For the text-containing cell, return its midpoint in (x, y) coordinate format. 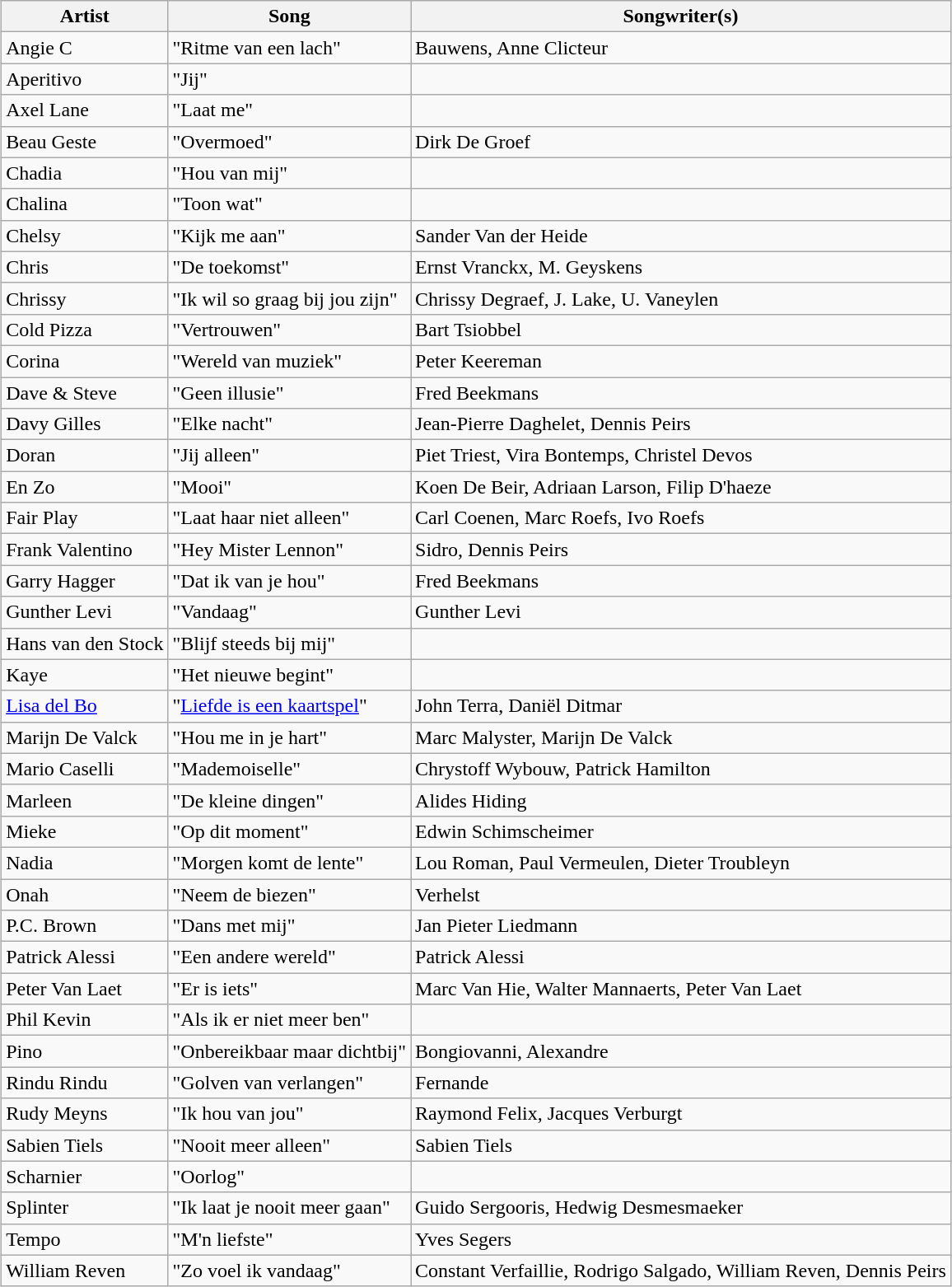
"Jij" (290, 79)
Rudy Meyns (85, 1114)
Sidro, Dennis Peirs (681, 550)
"Op dit moment" (290, 831)
Chadia (85, 173)
"Mademoiselle" (290, 769)
Cold Pizza (85, 330)
Ernst Vranckx, M. Geyskens (681, 267)
"Ik laat je nooit meer gaan" (290, 1208)
P.C. Brown (85, 926)
William Reven (85, 1271)
Chrystoff Wybouw, Patrick Hamilton (681, 769)
Scharnier (85, 1177)
Bart Tsiobbel (681, 330)
"Liefde is een kaartspel" (290, 706)
Nadia (85, 863)
Marc Malyster, Marijn De Valck (681, 737)
Angie C (85, 48)
Chalina (85, 204)
Mieke (85, 831)
Verhelst (681, 894)
Guido Sergooris, Hedwig Desmesmaeker (681, 1208)
"Onbereikbaar maar dichtbij" (290, 1051)
Rindu Rindu (85, 1083)
Jean-Pierre Daghelet, Dennis Peirs (681, 424)
Lou Roman, Paul Vermeulen, Dieter Troubleyn (681, 863)
Fair Play (85, 518)
"Blijf steeds bij mij" (290, 643)
"Kijk me aan" (290, 236)
Pino (85, 1051)
Lisa del Bo (85, 706)
"Golven van verlangen" (290, 1083)
Koen De Beir, Adriaan Larson, Filip D'haeze (681, 487)
Peter Van Laet (85, 989)
Doran (85, 456)
Piet Triest, Vira Bontemps, Christel Devos (681, 456)
Dave & Steve (85, 393)
"De toekomst" (290, 267)
"Vertrouwen" (290, 330)
Axel Lane (85, 110)
"Toon wat" (290, 204)
Onah (85, 894)
Song (290, 16)
"Ritme van een lach" (290, 48)
Corina (85, 361)
Kaye (85, 675)
John Terra, Daniël Ditmar (681, 706)
"Nooit meer alleen" (290, 1145)
Chelsy (85, 236)
"Oorlog" (290, 1177)
Songwriter(s) (681, 16)
Garry Hagger (85, 581)
"Mooi" (290, 487)
Constant Verfaillie, Rodrigo Salgado, William Reven, Dennis Peirs (681, 1271)
Bongiovanni, Alexandre (681, 1051)
Chrissy Degraef, J. Lake, U. Vaneylen (681, 298)
Fernande (681, 1083)
Peter Keereman (681, 361)
Frank Valentino (85, 550)
"Wereld van muziek" (290, 361)
Chrissy (85, 298)
"Elke nacht" (290, 424)
Chris (85, 267)
"Dans met mij" (290, 926)
"Morgen komt de lente" (290, 863)
Marleen (85, 800)
Phil Kevin (85, 1020)
Splinter (85, 1208)
Tempo (85, 1239)
Yves Segers (681, 1239)
Mario Caselli (85, 769)
"Hou van mij" (290, 173)
"Laat me" (290, 110)
"Een andere wereld" (290, 957)
"Zo voel ik vandaag" (290, 1271)
"Dat ik van je hou" (290, 581)
Marc Van Hie, Walter Mannaerts, Peter Van Laet (681, 989)
Beau Geste (85, 142)
Sander Van der Heide (681, 236)
Marijn De Valck (85, 737)
"Hey Mister Lennon" (290, 550)
"Laat haar niet alleen" (290, 518)
Edwin Schimscheimer (681, 831)
Dirk De Groef (681, 142)
Carl Coenen, Marc Roefs, Ivo Roefs (681, 518)
"Ik hou van jou" (290, 1114)
"De kleine dingen" (290, 800)
Jan Pieter Liedmann (681, 926)
Aperitivo (85, 79)
"Er is iets" (290, 989)
"Jij alleen" (290, 456)
Bauwens, Anne Clicteur (681, 48)
Alides Hiding (681, 800)
Hans van den Stock (85, 643)
En Zo (85, 487)
"M'n liefste" (290, 1239)
Raymond Felix, Jacques Verburgt (681, 1114)
"Overmoed" (290, 142)
"Vandaag" (290, 612)
"Neem de biezen" (290, 894)
"Als ik er niet meer ben" (290, 1020)
"Hou me in je hart" (290, 737)
Artist (85, 16)
"Het nieuwe begint" (290, 675)
"Geen illusie" (290, 393)
Davy Gilles (85, 424)
"Ik wil so graag bij jou zijn" (290, 298)
